Extract the [x, y] coordinate from the center of the cell holding the provided text.  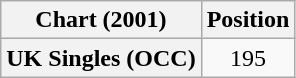
Chart (2001) [101, 20]
UK Singles (OCC) [101, 58]
Position [248, 20]
195 [248, 58]
